For the text-containing cell, return its midpoint in [x, y] coordinate format. 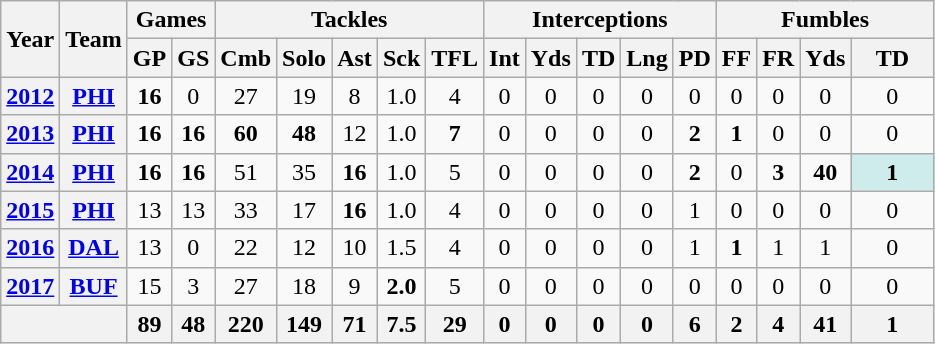
29 [455, 324]
1.5 [401, 248]
19 [304, 96]
15 [149, 286]
2017 [30, 286]
PD [694, 58]
17 [304, 210]
2.0 [401, 286]
GS [194, 58]
10 [355, 248]
Sck [401, 58]
220 [246, 324]
89 [149, 324]
2012 [30, 96]
33 [246, 210]
60 [246, 134]
Lng [647, 58]
35 [304, 172]
149 [304, 324]
2014 [30, 172]
7 [455, 134]
9 [355, 286]
Interceptions [600, 20]
71 [355, 324]
6 [694, 324]
40 [826, 172]
2013 [30, 134]
FR [778, 58]
Ast [355, 58]
18 [304, 286]
BUF [94, 286]
Int [505, 58]
Cmb [246, 58]
Year [30, 39]
DAL [94, 248]
51 [246, 172]
2015 [30, 210]
Fumbles [825, 20]
8 [355, 96]
7.5 [401, 324]
Team [94, 39]
Tackles [350, 20]
22 [246, 248]
Games [170, 20]
2016 [30, 248]
Solo [304, 58]
FF [736, 58]
GP [149, 58]
41 [826, 324]
TFL [455, 58]
